Identify which cell holds the provided text, then report its [X, Y] central coordinate. 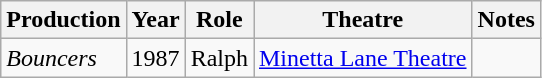
Bouncers [64, 58]
Notes [506, 20]
1987 [156, 58]
Ralph [219, 58]
Production [64, 20]
Minetta Lane Theatre [364, 58]
Role [219, 20]
Theatre [364, 20]
Year [156, 20]
